Output the [X, Y] coordinate of the center of the cell containing the given text.  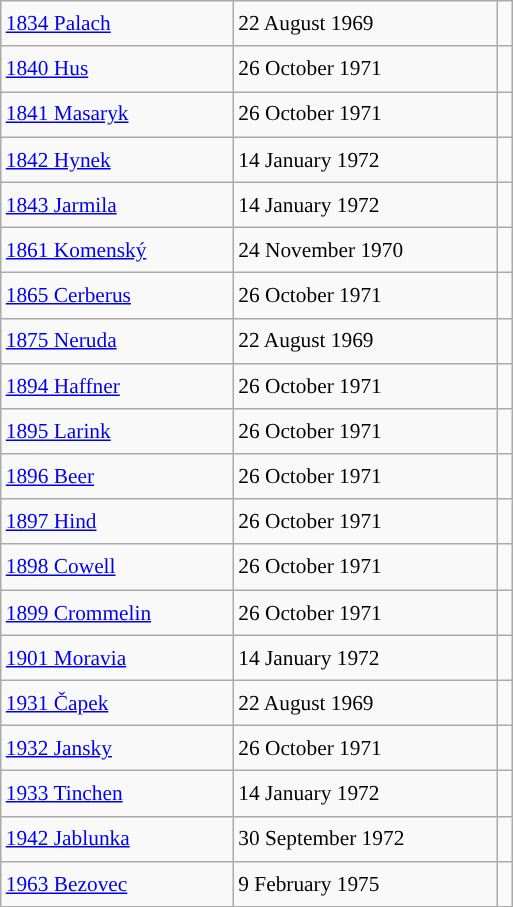
1898 Cowell [118, 566]
1963 Bezovec [118, 884]
1899 Crommelin [118, 612]
1932 Jansky [118, 748]
1901 Moravia [118, 658]
1865 Cerberus [118, 296]
1834 Palach [118, 24]
1942 Jablunka [118, 838]
9 February 1975 [365, 884]
1894 Haffner [118, 386]
1933 Tinchen [118, 794]
1896 Beer [118, 476]
30 September 1972 [365, 838]
1895 Larink [118, 432]
1842 Hynek [118, 160]
1840 Hus [118, 68]
1897 Hind [118, 522]
24 November 1970 [365, 250]
1861 Komenský [118, 250]
1841 Masaryk [118, 114]
1843 Jarmila [118, 204]
1931 Čapek [118, 702]
1875 Neruda [118, 340]
